Detect which cell encompasses the target text, then output its (x, y) center coordinate. 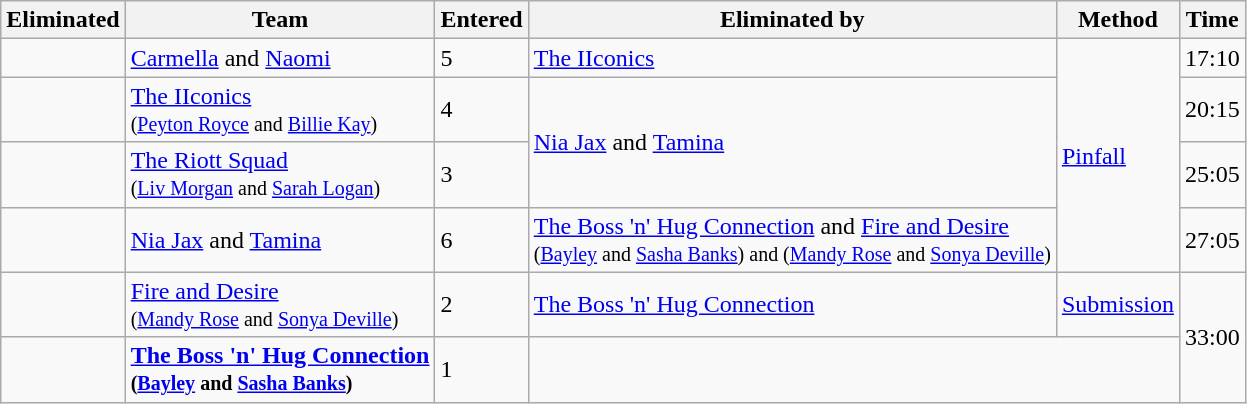
Eliminated (63, 20)
5 (482, 58)
The Boss 'n' Hug Connection(Bayley and Sasha Banks) (280, 370)
The IIconics(Peyton Royce and Billie Kay) (280, 110)
2 (482, 304)
The Boss 'n' Hug Connection and Fire and Desire(Bayley and Sasha Banks) and (Mandy Rose and Sonya Deville) (792, 240)
Method (1118, 20)
Fire and Desire(Mandy Rose and Sonya Deville) (280, 304)
33:00 (1212, 337)
25:05 (1212, 174)
1 (482, 370)
Team (280, 20)
27:05 (1212, 240)
Submission (1118, 304)
4 (482, 110)
Eliminated by (792, 20)
Pinfall (1118, 156)
The Riott Squad(Liv Morgan and Sarah Logan) (280, 174)
The IIconics (792, 58)
17:10 (1212, 58)
6 (482, 240)
Entered (482, 20)
The Boss 'n' Hug Connection (792, 304)
3 (482, 174)
20:15 (1212, 110)
Time (1212, 20)
Carmella and Naomi (280, 58)
